Determine the [X, Y] coordinate at the center of the cell enclosing the given text.  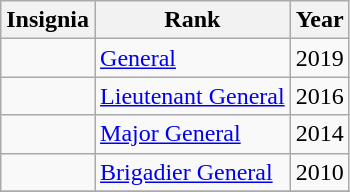
Lieutenant General [193, 96]
Insignia [48, 20]
2010 [320, 172]
2019 [320, 58]
2016 [320, 96]
Major General [193, 134]
Rank [193, 20]
General [193, 58]
Year [320, 20]
2014 [320, 134]
Brigadier General [193, 172]
